For the text-containing cell, return its midpoint in (X, Y) coordinate format. 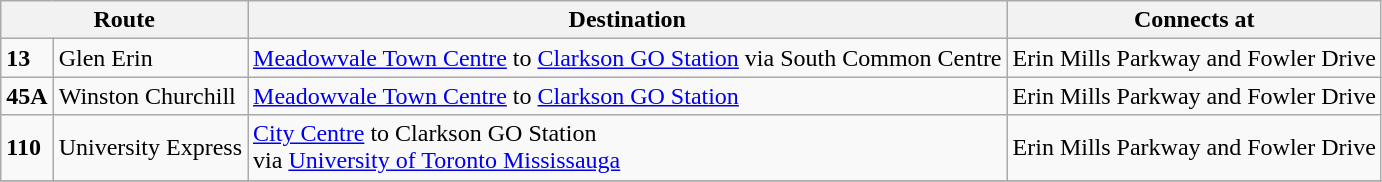
Connects at (1194, 20)
Meadowvale Town Centre to Clarkson GO Station (628, 96)
City Centre to Clarkson GO Station via University of Toronto Mississauga (628, 148)
University Express (150, 148)
Winston Churchill (150, 96)
13 (27, 58)
Destination (628, 20)
Route (124, 20)
Glen Erin (150, 58)
45A (27, 96)
Meadowvale Town Centre to Clarkson GO Station via South Common Centre (628, 58)
110 (27, 148)
